Determine the (X, Y) coordinate at the center of the cell enclosing the given text.  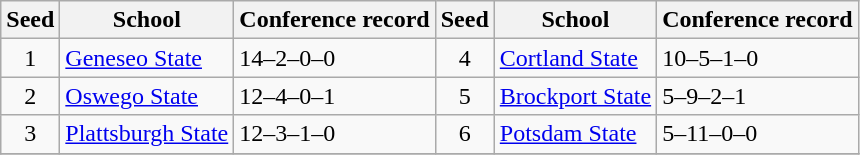
Cortland State (575, 58)
Potsdam State (575, 134)
10–5–1–0 (758, 58)
5 (464, 96)
2 (30, 96)
3 (30, 134)
Brockport State (575, 96)
1 (30, 58)
Plattsburgh State (147, 134)
4 (464, 58)
6 (464, 134)
Oswego State (147, 96)
5–11–0–0 (758, 134)
12–3–1–0 (334, 134)
Geneseo State (147, 58)
14–2–0–0 (334, 58)
5–9–2–1 (758, 96)
12–4–0–1 (334, 96)
